Scan for the cell matching the given text and deliver its [x, y] coordinate at center. 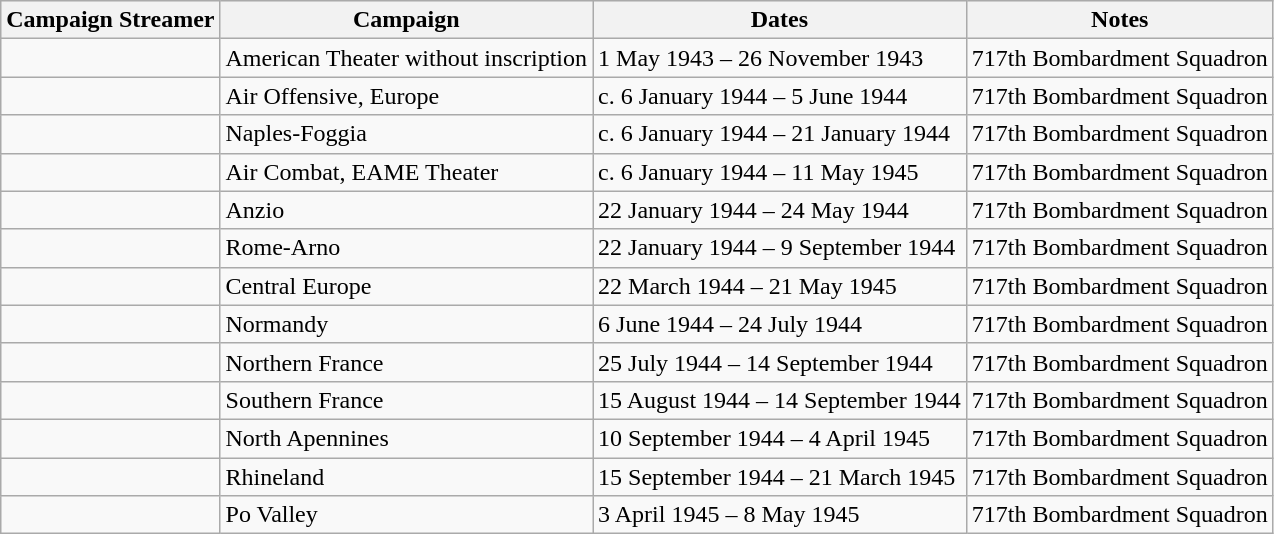
6 June 1944 – 24 July 1944 [780, 324]
Campaign [406, 20]
c. 6 January 1944 – 11 May 1945 [780, 172]
Dates [780, 20]
American Theater without inscription [406, 58]
Anzio [406, 210]
22 January 1944 – 24 May 1944 [780, 210]
Southern France [406, 400]
c. 6 January 1944 – 21 January 1944 [780, 134]
15 August 1944 – 14 September 1944 [780, 400]
Central Europe [406, 286]
Po Valley [406, 515]
Northern France [406, 362]
Air Offensive, Europe [406, 96]
22 March 1944 – 21 May 1945 [780, 286]
Notes [1120, 20]
25 July 1944 – 14 September 1944 [780, 362]
10 September 1944 – 4 April 1945 [780, 438]
Rome-Arno [406, 248]
22 January 1944 – 9 September 1944 [780, 248]
Air Combat, EAME Theater [406, 172]
Naples-Foggia [406, 134]
3 April 1945 – 8 May 1945 [780, 515]
Normandy [406, 324]
c. 6 January 1944 – 5 June 1944 [780, 96]
Rhineland [406, 477]
North Apennines [406, 438]
15 September 1944 – 21 March 1945 [780, 477]
Campaign Streamer [110, 20]
1 May 1943 – 26 November 1943 [780, 58]
